Locate the cell with the specified text and output its [X, Y] center coordinate. 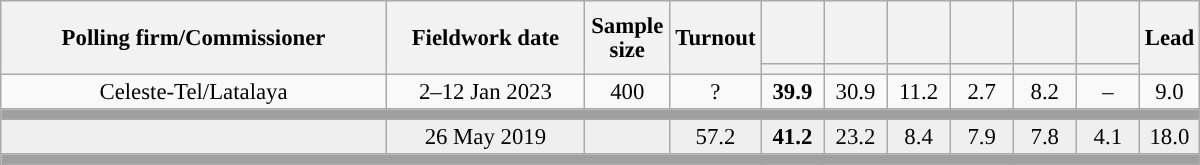
4.1 [1108, 138]
9.0 [1169, 92]
400 [627, 92]
26 May 2019 [485, 138]
8.4 [918, 138]
11.2 [918, 92]
Fieldwork date [485, 38]
39.9 [792, 92]
– [1108, 92]
Lead [1169, 38]
2–12 Jan 2023 [485, 92]
23.2 [856, 138]
Celeste-Tel/Latalaya [194, 92]
30.9 [856, 92]
Sample size [627, 38]
57.2 [716, 138]
Turnout [716, 38]
2.7 [982, 92]
? [716, 92]
Polling firm/Commissioner [194, 38]
41.2 [792, 138]
8.2 [1044, 92]
18.0 [1169, 138]
7.9 [982, 138]
7.8 [1044, 138]
